Return the (X, Y) coordinate for the center point of the cell that contains the specified text.  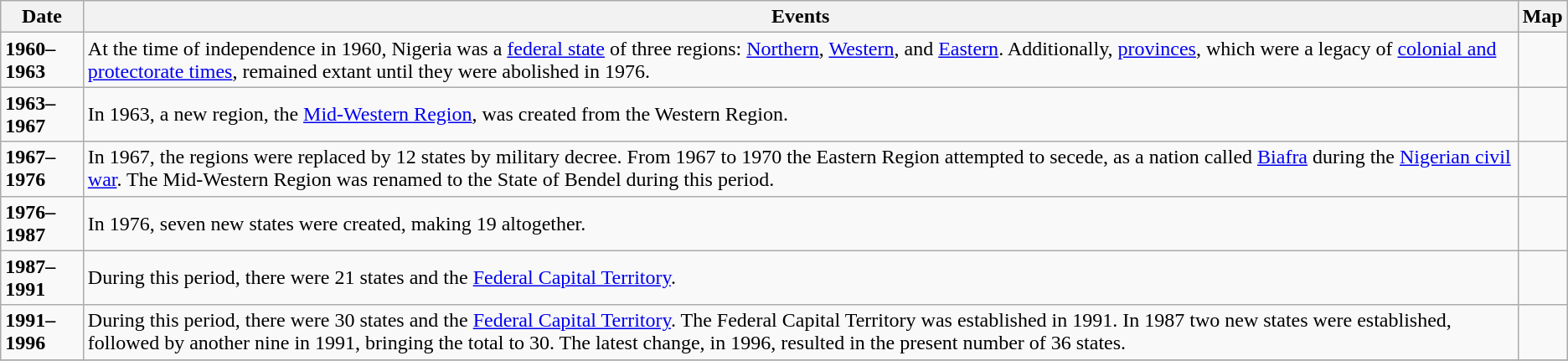
1987–1991 (42, 278)
1960–1963 (42, 60)
Map (1543, 17)
Events (801, 17)
1976–1987 (42, 223)
1967–1976 (42, 169)
During this period, there were 21 states and the Federal Capital Territory. (801, 278)
In 1976, seven new states were created, making 19 altogether. (801, 223)
1991–1996 (42, 332)
1963–1967 (42, 114)
In 1963, a new region, the Mid-Western Region, was created from the Western Region. (801, 114)
Date (42, 17)
